Pinpoint the cell where the given text exists, returning its (X, Y) midpoint coordinate. 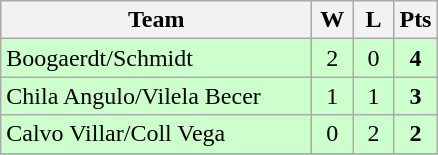
Calvo Villar/Coll Vega (156, 134)
Chila Angulo/Vilela Becer (156, 96)
W (332, 20)
4 (416, 58)
Pts (416, 20)
Boogaerdt/Schmidt (156, 58)
Team (156, 20)
3 (416, 96)
L (374, 20)
